Output the [X, Y] coordinate of the center of the cell containing the given text.  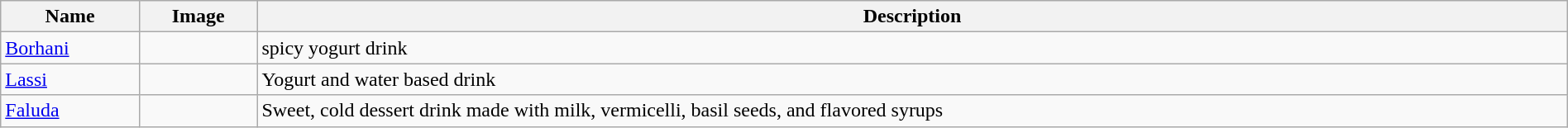
Image [198, 17]
Sweet, cold dessert drink made with milk, vermicelli, basil seeds, and flavored syrups [912, 111]
spicy yogurt drink [912, 48]
Lassi [70, 79]
Name [70, 17]
Yogurt and water based drink [912, 79]
Faluda [70, 111]
Description [912, 17]
Borhani [70, 48]
